Output the [x, y] coordinate of the center of the cell containing the given text.  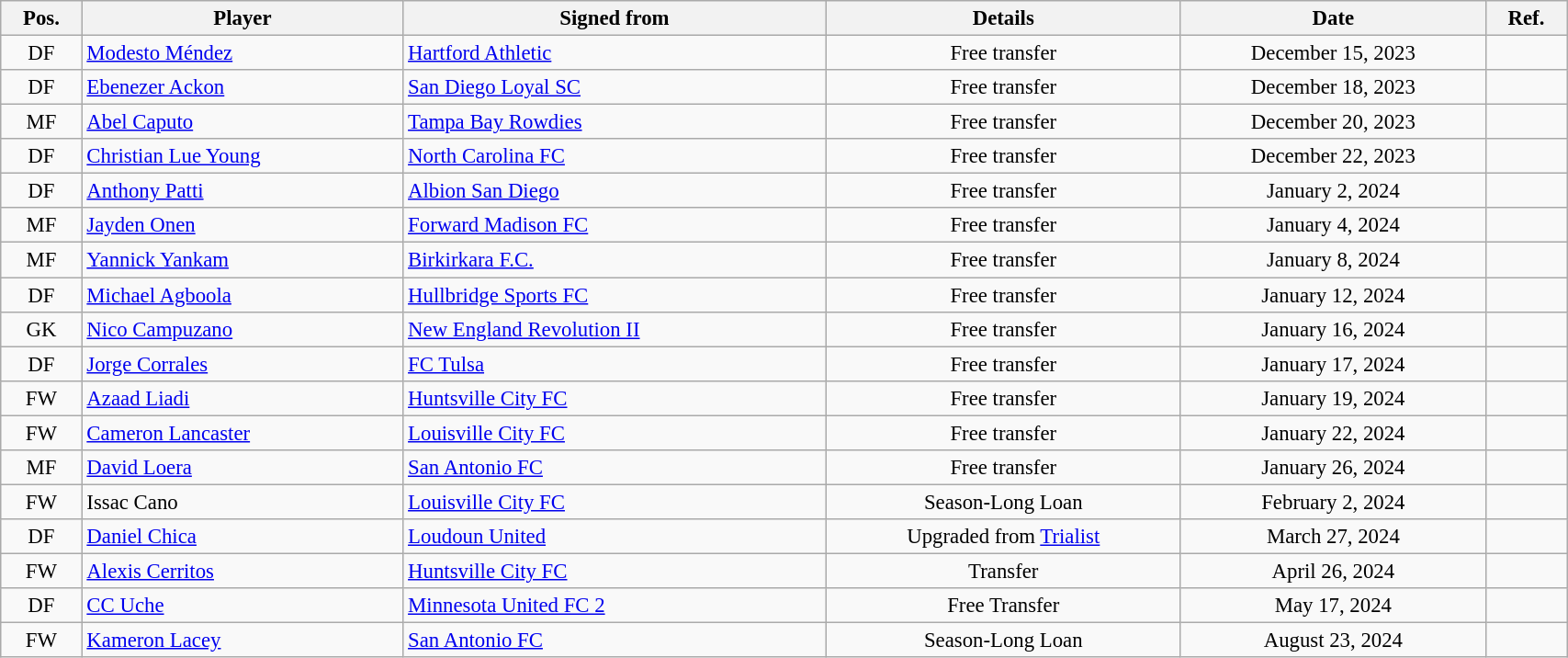
Pos. [41, 18]
January 2, 2024 [1333, 191]
December 22, 2023 [1333, 156]
January 12, 2024 [1333, 295]
Ref. [1526, 18]
Nico Campuzano [243, 329]
GK [41, 329]
Michael Agboola [243, 295]
Issac Cano [243, 502]
Christian Lue Young [243, 156]
San Diego Loyal SC [615, 87]
May 17, 2024 [1333, 606]
Jayden Onen [243, 225]
January 22, 2024 [1333, 433]
Kameron Lacey [243, 641]
Abel Caputo [243, 122]
Signed from [615, 18]
February 2, 2024 [1333, 502]
Forward Madison FC [615, 225]
Yannick Yankam [243, 260]
March 27, 2024 [1333, 537]
CC Uche [243, 606]
Transfer [1003, 571]
Daniel Chica [243, 537]
August 23, 2024 [1333, 641]
January 8, 2024 [1333, 260]
Upgraded from Trialist [1003, 537]
January 19, 2024 [1333, 398]
Loudoun United [615, 537]
December 15, 2023 [1333, 53]
January 26, 2024 [1333, 468]
January 4, 2024 [1333, 225]
Tampa Bay Rowdies [615, 122]
North Carolina FC [615, 156]
Details [1003, 18]
January 17, 2024 [1333, 364]
Alexis Cerritos [243, 571]
Minnesota United FC 2 [615, 606]
April 26, 2024 [1333, 571]
Birkirkara F.C. [615, 260]
December 18, 2023 [1333, 87]
Jorge Corrales [243, 364]
David Loera [243, 468]
Azaad Liadi [243, 398]
Hullbridge Sports FC [615, 295]
Albion San Diego [615, 191]
Free Transfer [1003, 606]
December 20, 2023 [1333, 122]
Hartford Athletic [615, 53]
Anthony Patti [243, 191]
New England Revolution II [615, 329]
Date [1333, 18]
Ebenezer Ackon [243, 87]
Cameron Lancaster [243, 433]
Player [243, 18]
Modesto Méndez [243, 53]
January 16, 2024 [1333, 329]
FC Tulsa [615, 364]
